Extract the [x, y] coordinate from the center of the cell holding the provided text.  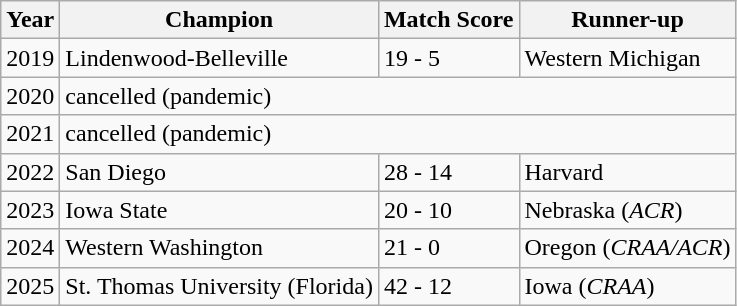
St. Thomas University (Florida) [220, 286]
Runner-up [628, 20]
Harvard [628, 172]
42 - 12 [448, 286]
2025 [30, 286]
2022 [30, 172]
San Diego [220, 172]
2021 [30, 134]
Western Michigan [628, 58]
Iowa (CRAA) [628, 286]
Western Washington [220, 248]
2023 [30, 210]
2020 [30, 96]
Iowa State [220, 210]
Nebraska (ACR) [628, 210]
21 - 0 [448, 248]
2024 [30, 248]
Match Score [448, 20]
20 - 10 [448, 210]
Year [30, 20]
2019 [30, 58]
Oregon (CRAA/ACR) [628, 248]
28 - 14 [448, 172]
Champion [220, 20]
19 - 5 [448, 58]
Lindenwood-Belleville [220, 58]
